Find where the given text appears and provide that cell's center as [x, y] coordinate. 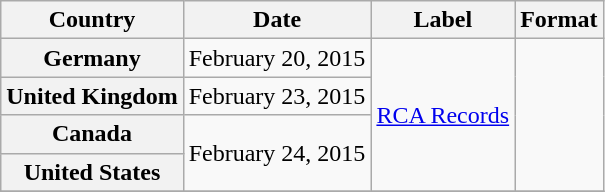
February 23, 2015 [277, 96]
United Kingdom [92, 96]
Germany [92, 58]
Country [92, 20]
February 24, 2015 [277, 153]
United States [92, 172]
Date [277, 20]
Label [443, 20]
Format [559, 20]
RCA Records [443, 115]
Canada [92, 134]
February 20, 2015 [277, 58]
